Determine the (X, Y) coordinate at the center of the cell enclosing the given text.  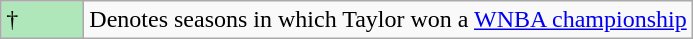
† (42, 20)
Denotes seasons in which Taylor won a WNBA championship (388, 20)
